Return [X, Y] of the center of cell containing provided text 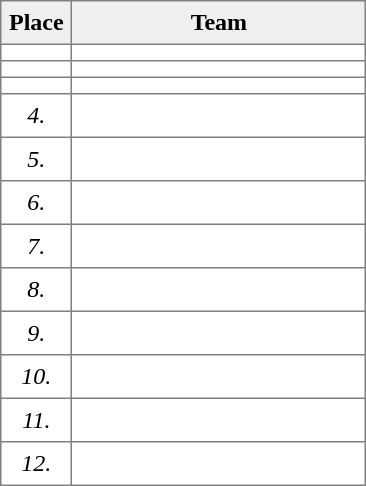
12. [36, 464]
7. [36, 246]
10. [36, 377]
4. [36, 116]
Place [36, 23]
5. [36, 159]
8. [36, 290]
6. [36, 203]
11. [36, 420]
Team [219, 23]
9. [36, 333]
